Capture the cell that displays the provided text and extract its (X, Y) central coordinate. 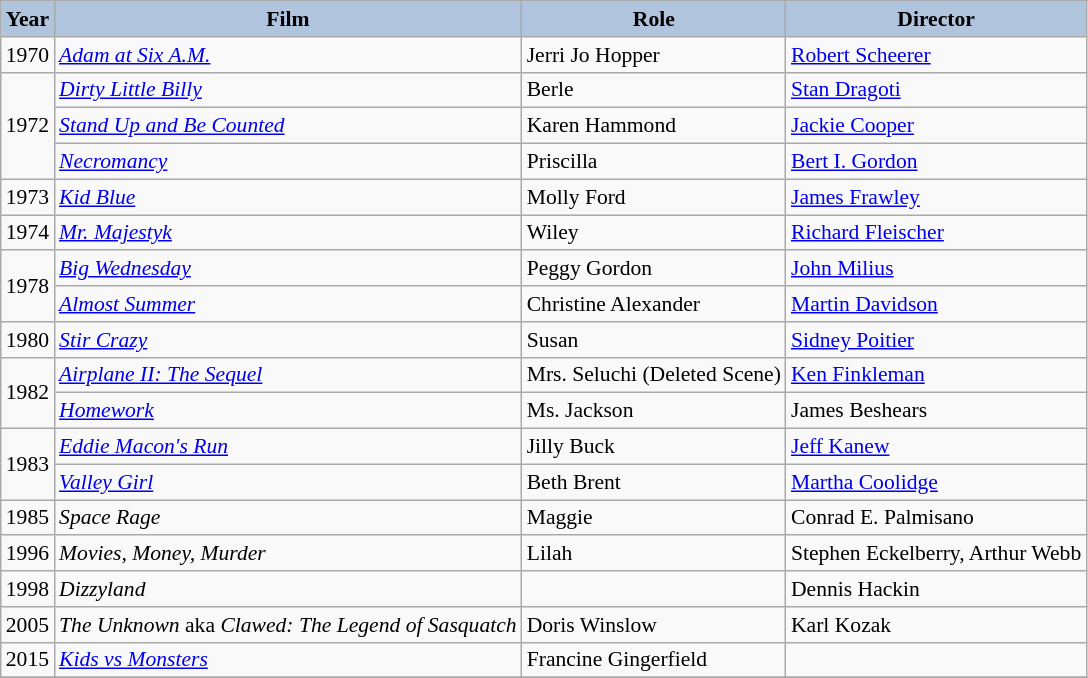
The Unknown aka Clawed: The Legend of Sasquatch (288, 625)
Kid Blue (288, 197)
Ken Finkleman (936, 375)
Almost Summer (288, 304)
Adam at Six A.M. (288, 55)
Francine Gingerfield (654, 660)
Doris Winslow (654, 625)
Karen Hammond (654, 126)
Jackie Cooper (936, 126)
Dirty Little Billy (288, 90)
Christine Alexander (654, 304)
Mr. Majestyk (288, 233)
Kids vs Monsters (288, 660)
1973 (28, 197)
Mrs. Seluchi (Deleted Scene) (654, 375)
Jeff Kanew (936, 447)
1970 (28, 55)
1996 (28, 554)
Homework (288, 411)
1974 (28, 233)
Conrad E. Palmisano (936, 518)
Necromancy (288, 162)
1982 (28, 392)
Role (654, 19)
Richard Fleischer (936, 233)
Stir Crazy (288, 340)
Martha Coolidge (936, 482)
Sidney Poitier (936, 340)
Stan Dragoti (936, 90)
Maggie (654, 518)
Susan (654, 340)
Dennis Hackin (936, 589)
Stand Up and Be Counted (288, 126)
Molly Ford (654, 197)
Berle (654, 90)
James Frawley (936, 197)
1998 (28, 589)
Beth Brent (654, 482)
Priscilla (654, 162)
2015 (28, 660)
Valley Girl (288, 482)
1978 (28, 286)
Karl Kozak (936, 625)
Wiley (654, 233)
Film (288, 19)
Lilah (654, 554)
Director (936, 19)
1980 (28, 340)
Dizzyland (288, 589)
Robert Scheerer (936, 55)
Stephen Eckelberry, Arthur Webb (936, 554)
2005 (28, 625)
Year (28, 19)
Airplane II: The Sequel (288, 375)
Jilly Buck (654, 447)
1972 (28, 126)
Jerri Jo Hopper (654, 55)
Peggy Gordon (654, 269)
Bert I. Gordon (936, 162)
John Milius (936, 269)
James Beshears (936, 411)
Space Rage (288, 518)
Eddie Macon's Run (288, 447)
Martin Davidson (936, 304)
Movies, Money, Murder (288, 554)
1983 (28, 464)
Big Wednesday (288, 269)
1985 (28, 518)
Ms. Jackson (654, 411)
